Return [x, y] of the center of cell containing provided text 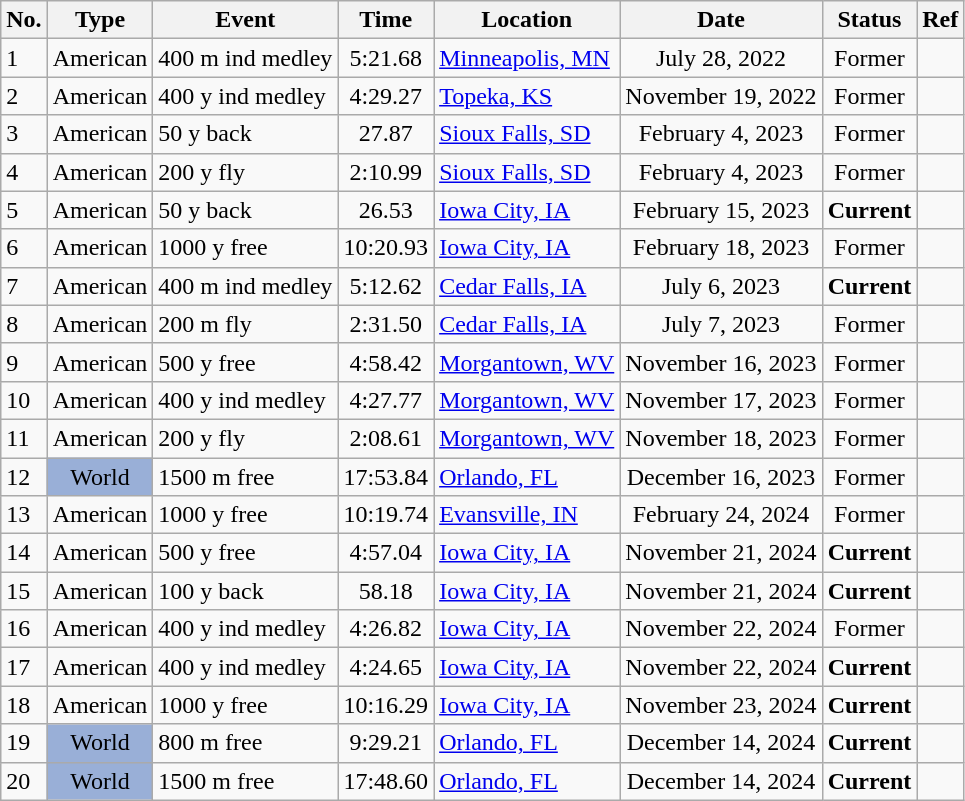
4:29.27 [386, 96]
November 23, 2024 [721, 705]
4:26.82 [386, 629]
November 17, 2023 [721, 400]
8 [24, 324]
Status [870, 20]
February 24, 2024 [721, 515]
58.18 [386, 591]
11 [24, 438]
4 [24, 172]
2:10.99 [386, 172]
February 18, 2023 [721, 248]
1 [24, 58]
7 [24, 286]
4:58.42 [386, 362]
5:12.62 [386, 286]
November 16, 2023 [721, 362]
3 [24, 134]
December 16, 2023 [721, 477]
10:19.74 [386, 515]
800 m free [246, 743]
Topeka, KS [527, 96]
10 [24, 400]
2:08.61 [386, 438]
Type [100, 20]
100 y back [246, 591]
Time [386, 20]
16 [24, 629]
2:31.50 [386, 324]
Ref [940, 20]
July 28, 2022 [721, 58]
July 7, 2023 [721, 324]
15 [24, 591]
5:21.68 [386, 58]
4:57.04 [386, 553]
19 [24, 743]
Date [721, 20]
20 [24, 781]
February 15, 2023 [721, 210]
November 19, 2022 [721, 96]
17 [24, 667]
26.53 [386, 210]
17:53.84 [386, 477]
12 [24, 477]
2 [24, 96]
4:24.65 [386, 667]
27.87 [386, 134]
9:29.21 [386, 743]
Location [527, 20]
5 [24, 210]
9 [24, 362]
18 [24, 705]
10:20.93 [386, 248]
4:27.77 [386, 400]
July 6, 2023 [721, 286]
6 [24, 248]
Event [246, 20]
10:16.29 [386, 705]
17:48.60 [386, 781]
13 [24, 515]
Minneapolis, MN [527, 58]
November 18, 2023 [721, 438]
200 m fly [246, 324]
Evansville, IN [527, 515]
No. [24, 20]
14 [24, 553]
